Determine the [x, y] coordinate at the center of the cell enclosing the given text.  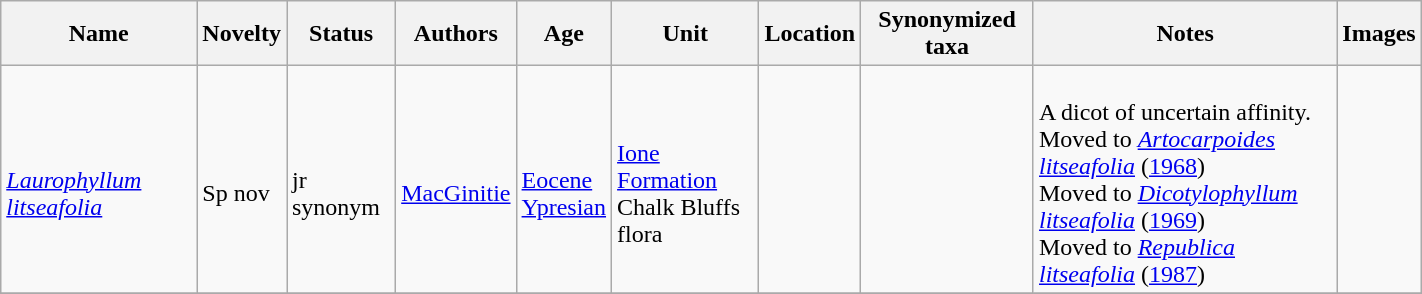
MacGinitie [456, 180]
Age [564, 34]
jr synonym [340, 180]
Authors [456, 34]
Status [340, 34]
Laurophyllum litseafolia [99, 180]
EoceneYpresian [564, 180]
Unit [686, 34]
Name [99, 34]
Ione FormationChalk Bluffs flora [686, 180]
Novelty [242, 34]
Synonymized taxa [948, 34]
Location [810, 34]
Notes [1184, 34]
Sp nov [242, 180]
Images [1379, 34]
